Return [x, y] of the center of cell containing provided text 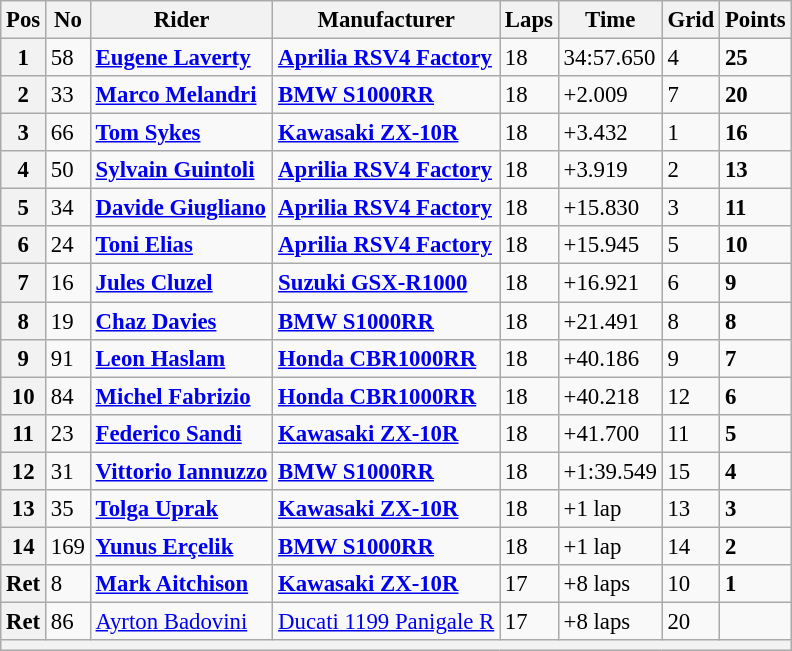
Toni Elias [182, 245]
25 [756, 58]
Points [756, 20]
+41.700 [610, 433]
24 [68, 245]
34:57.650 [610, 58]
66 [68, 133]
Michel Fabrizio [182, 396]
Chaz Davies [182, 321]
Pos [24, 20]
+15.945 [610, 245]
Federico Sandi [182, 433]
+16.921 [610, 283]
Eugene Laverty [182, 58]
35 [68, 509]
Jules Cluzel [182, 283]
Time [610, 20]
+15.830 [610, 208]
Tom Sykes [182, 133]
No [68, 20]
Tolga Uprak [182, 509]
15 [690, 471]
+40.218 [610, 396]
Mark Aitchison [182, 584]
Sylvain Guintoli [182, 170]
84 [68, 396]
91 [68, 358]
169 [68, 546]
86 [68, 621]
Suzuki GSX-R1000 [386, 283]
58 [68, 58]
+3.432 [610, 133]
50 [68, 170]
+40.186 [610, 358]
Marco Melandri [182, 95]
Ayrton Badovini [182, 621]
34 [68, 208]
Leon Haslam [182, 358]
Yunus Erçelik [182, 546]
Grid [690, 20]
+21.491 [610, 321]
Ducati 1199 Panigale R [386, 621]
31 [68, 471]
+2.009 [610, 95]
+1:39.549 [610, 471]
Davide Giugliano [182, 208]
Vittorio Iannuzzo [182, 471]
23 [68, 433]
33 [68, 95]
Manufacturer [386, 20]
+3.919 [610, 170]
Laps [530, 20]
19 [68, 321]
Rider [182, 20]
